Capture the cell that displays the provided text and extract its [x, y] central coordinate. 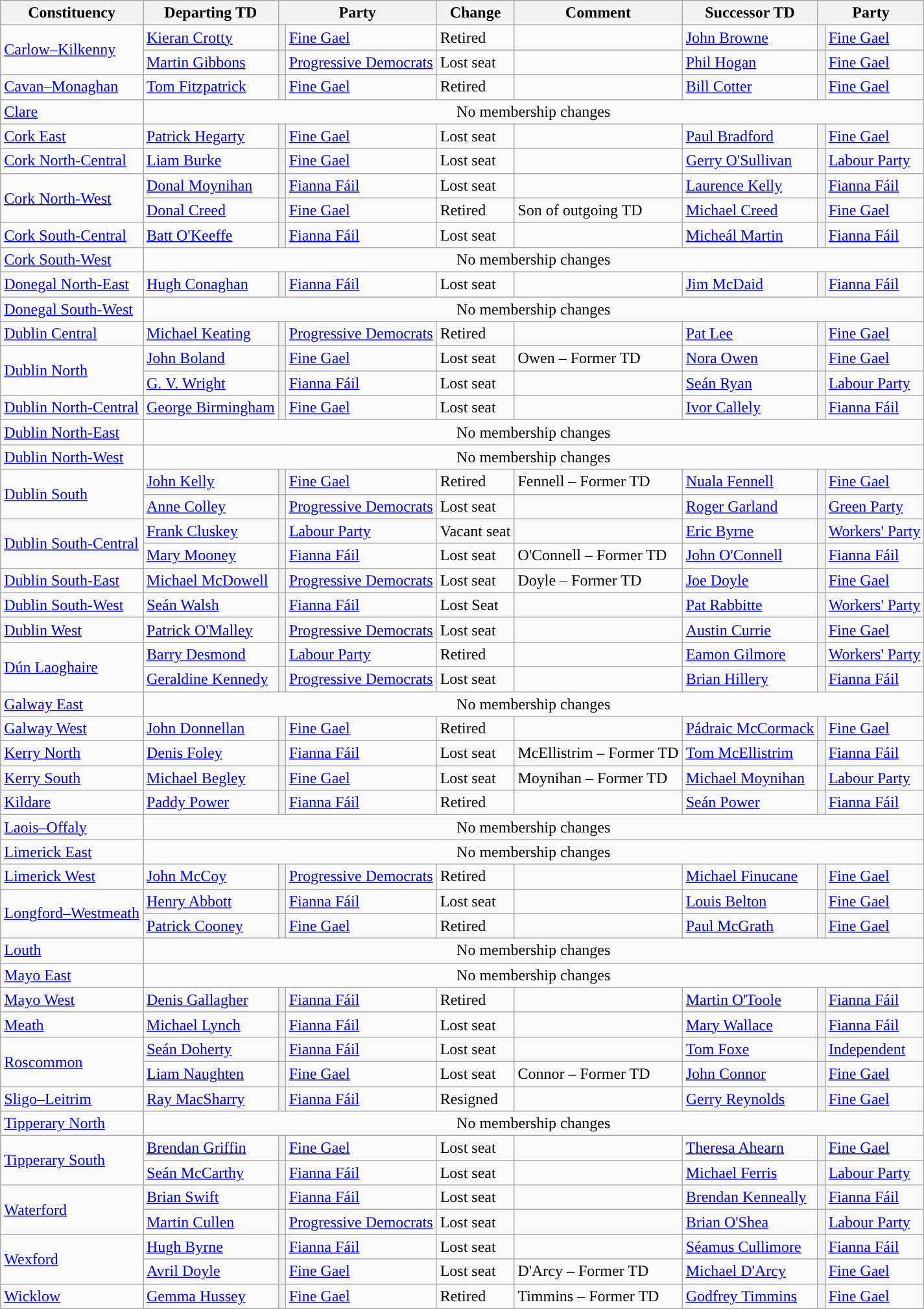
Michael Ferris [750, 1173]
Brendan Kenneally [750, 1197]
Louth [72, 950]
Seán Doherty [210, 1049]
Dublin South-Central [72, 543]
Dublin South-East [72, 580]
Tom Foxe [750, 1049]
Departing TD [210, 13]
Gerry Reynolds [750, 1099]
Michael Begley [210, 778]
Cork North-West [72, 198]
Change [475, 13]
Michael D'Arcy [750, 1271]
Tipperary South [72, 1161]
Seán Power [750, 803]
Avril Doyle [210, 1271]
Micheál Martin [750, 235]
Green Party [874, 506]
John Browne [750, 38]
G. V. Wright [210, 383]
Kerry South [72, 778]
Liam Burke [210, 161]
Michael Finucane [750, 877]
Gerry O'Sullivan [750, 161]
Meath [72, 1024]
Mary Mooney [210, 556]
Patrick O'Malley [210, 630]
Limerick East [72, 852]
Dublin North-Central [72, 408]
Seán McCarthy [210, 1173]
Austin Currie [750, 630]
Henry Abbott [210, 901]
Séamus Cullimore [750, 1247]
Seán Walsh [210, 605]
Theresa Ahearn [750, 1148]
Moynihan – Former TD [598, 778]
Dublin West [72, 630]
Dublin North-West [72, 457]
Hugh Byrne [210, 1247]
Eamon Gilmore [750, 654]
Constituency [72, 13]
Kerry North [72, 753]
O'Connell – Former TD [598, 556]
McEllistrim – Former TD [598, 753]
Clare [72, 112]
George Birmingham [210, 408]
Dublin South [72, 494]
Nora Owen [750, 359]
Seán Ryan [750, 383]
John O'Connell [750, 556]
Independent [874, 1049]
Fennell – Former TD [598, 482]
Michael Creed [750, 210]
Cavan–Monaghan [72, 87]
Mayo West [72, 1000]
Anne Colley [210, 506]
John Boland [210, 359]
Wexford [72, 1259]
Cork South-West [72, 259]
Mary Wallace [750, 1024]
Cork East [72, 136]
Kildare [72, 803]
Owen – Former TD [598, 359]
Brian Hillery [750, 679]
Son of outgoing TD [598, 210]
Denis Foley [210, 753]
Galway East [72, 703]
Dún Laoghaire [72, 666]
Martin O'Toole [750, 1000]
Pat Rabbitte [750, 605]
Successor TD [750, 13]
Patrick Cooney [210, 926]
Limerick West [72, 877]
Paul Bradford [750, 136]
Donal Moynihan [210, 185]
Martin Cullen [210, 1222]
Godfrey Timmins [750, 1296]
Brendan Griffin [210, 1148]
John Connor [750, 1074]
Pádraic McCormack [750, 729]
Michael McDowell [210, 580]
Donal Creed [210, 210]
Doyle – Former TD [598, 580]
Kieran Crotty [210, 38]
Waterford [72, 1210]
Michael Moynihan [750, 778]
John McCoy [210, 877]
Ray MacSharry [210, 1099]
Louis Belton [750, 901]
Ivor Callely [750, 408]
Donegal South-West [72, 309]
Carlow–Kilkenny [72, 50]
Bill Cotter [750, 87]
Comment [598, 13]
Paul McGrath [750, 926]
Dublin Central [72, 334]
John Donnellan [210, 729]
Timmins – Former TD [598, 1296]
Dublin South-West [72, 605]
Liam Naughten [210, 1074]
Connor – Former TD [598, 1074]
Longford–Westmeath [72, 914]
Cork North-Central [72, 161]
Sligo–Leitrim [72, 1099]
Michael Keating [210, 334]
Donegal North-East [72, 284]
Tom Fitzpatrick [210, 87]
Laurence Kelly [750, 185]
Laois–Offaly [72, 827]
Martin Gibbons [210, 62]
Michael Lynch [210, 1024]
Wicklow [72, 1296]
Denis Gallagher [210, 1000]
Patrick Hegarty [210, 136]
Lost Seat [475, 605]
Vacant seat [475, 531]
Batt O'Keeffe [210, 235]
Tom McEllistrim [750, 753]
Resigned [475, 1099]
Eric Byrne [750, 531]
Phil Hogan [750, 62]
Barry Desmond [210, 654]
Gemma Hussey [210, 1296]
Nuala Fennell [750, 482]
Brian O'Shea [750, 1222]
Brian Swift [210, 1197]
Cork South-Central [72, 235]
Paddy Power [210, 803]
Tipperary North [72, 1124]
John Kelly [210, 482]
Geraldine Kennedy [210, 679]
Roger Garland [750, 506]
Jim McDaid [750, 284]
Mayo East [72, 975]
Hugh Conaghan [210, 284]
Dublin North [72, 371]
Joe Doyle [750, 580]
Galway West [72, 729]
D'Arcy – Former TD [598, 1271]
Pat Lee [750, 334]
Frank Cluskey [210, 531]
Roscommon [72, 1061]
Dublin North-East [72, 432]
